Locate the cell with the specified text and output its (X, Y) center coordinate. 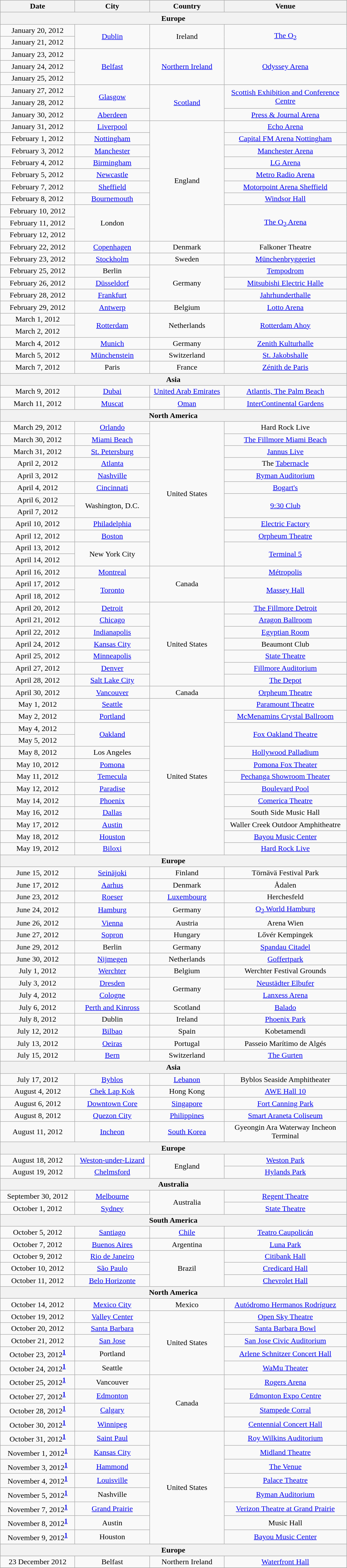
Lebanon (187, 1079)
Hungary (187, 935)
May 5, 2012 (38, 741)
The Fillmore Miami Beach (285, 440)
March 2, 2012 (38, 331)
May 1, 2012 (38, 704)
October 27, 20121 (38, 1396)
Herchesfeld (285, 897)
Pechanga Showroom Theater (285, 777)
Aarhus (112, 885)
Philadelphia (112, 524)
The Depot (285, 680)
April 30, 2012 (38, 692)
Weston-under-Lizard (112, 1160)
Grand Prairie (112, 1509)
Oman (187, 403)
Nottingham (112, 138)
Atlanta (112, 464)
Incheon (112, 1132)
November 9, 20121 (38, 1537)
April 21, 2012 (38, 620)
Open Sky Theatre (285, 1317)
October 11, 2012 (38, 1281)
March 29, 2012 (38, 427)
Frankfurt (112, 295)
July 6, 2012 (38, 1007)
O2 World Hamburg (285, 910)
Egyptian Room (285, 632)
St. Jakobshalle (285, 355)
Rogers Arena (285, 1382)
June 15, 2012 (38, 873)
France (187, 367)
Portugal (187, 1043)
9:30 Club (285, 506)
Santa Barbara Bowl (285, 1329)
Kobetamendi (285, 1031)
June 29, 2012 (38, 947)
Münchenstein (112, 355)
April 22, 2012 (38, 632)
Finland (187, 873)
October 21, 2012 (38, 1341)
Oeiras (112, 1043)
Cincinnati (112, 488)
Odyssey Arena (285, 66)
Munich (112, 343)
October 25, 20121 (38, 1382)
Seinäjoki (112, 873)
July 17, 2012 (38, 1079)
February 28, 2012 (38, 295)
Bournemouth (112, 199)
Copenhagen (112, 247)
Neustädter Elbufer (285, 983)
Bogart's (285, 488)
September 30, 2012 (38, 1196)
Edmonton (112, 1396)
Luxembourg (187, 897)
Balado (285, 1007)
Liverpool (112, 126)
January 21, 2012 (38, 42)
November 8, 20121 (38, 1523)
October 19, 2012 (38, 1317)
April 24, 2012 (38, 644)
Metro Radio Arena (285, 175)
January 28, 2012 (38, 102)
June 23, 2012 (38, 897)
January 31, 2012 (38, 126)
City (112, 6)
Valley Center (112, 1317)
August 11, 2012 (38, 1132)
April 4, 2012 (38, 488)
February 8, 2012 (38, 199)
Aberdeen (112, 114)
November 3, 20121 (38, 1467)
Beaumont Club (285, 644)
Dubai (112, 391)
Scottish Exhibition and Conference Centre (285, 96)
February 1, 2012 (38, 138)
New York City (112, 554)
Byblos Seaside Amphitheater (285, 1079)
Biloxi (112, 849)
November 4, 20121 (38, 1480)
Midland Theatre (285, 1453)
March 11, 2012 (38, 403)
The O2 Arena (285, 223)
Credicard Hall (285, 1269)
May 2, 2012 (38, 716)
July 13, 2012 (38, 1043)
Luna Park (285, 1244)
Newcastle (112, 175)
March 7, 2012 (38, 367)
May 18, 2012 (38, 837)
Jahrhunderthalle (285, 295)
AWE Hall 10 (285, 1091)
Oakland (112, 734)
November 1, 20121 (38, 1453)
The Tabernacle (285, 464)
Winnipeg (112, 1424)
Louisville (112, 1480)
Rotterdam Ahoy (285, 325)
October 7, 2012 (38, 1244)
Electric Factory (285, 524)
São Paulo (112, 1269)
Phoenix (112, 801)
August 18, 2012 (38, 1160)
Spandau Citadel (285, 947)
Manchester (112, 151)
February 25, 2012 (38, 271)
Regent Theatre (285, 1196)
Zenith Kulturhalle (285, 343)
February 10, 2012 (38, 211)
Weston Park (285, 1160)
July 1, 2012 (38, 971)
April 10, 2012 (38, 524)
October 24, 20121 (38, 1368)
Lotto Arena (285, 307)
May 8, 2012 (38, 753)
Mitsubishi Electric Halle (285, 283)
Verizon Theatre at Grand Prairie (285, 1509)
Atlantis, The Palm Beach (285, 391)
Hollywood Palladium (285, 753)
Mexico (187, 1305)
Capital FM Arena Nottingham (285, 138)
London (112, 223)
San Jose (112, 1341)
Miami Beach (112, 440)
Pomona Fox Theater (285, 765)
August 19, 2012 (38, 1172)
Quezon City (112, 1116)
Comerica Theatre (285, 801)
Chevrolet Hall (285, 1281)
Waterfront Hall (285, 1562)
Detroit (112, 608)
United Arab Emirates (187, 391)
Mexico City (112, 1305)
Dresden (112, 983)
February 5, 2012 (38, 175)
Salt Lake City (112, 680)
Lanxess Arena (285, 995)
Nijmegen (112, 959)
Hammond (112, 1467)
October 30, 20121 (38, 1424)
Lővér Kempingek (285, 935)
Washington, D.C. (112, 506)
Perth and Kinross (112, 1007)
October 28, 20121 (38, 1410)
Birmingham (112, 163)
May 10, 2012 (38, 765)
LG Arena (285, 163)
February 23, 2012 (38, 259)
Goffertpark (285, 959)
February 22, 2012 (38, 247)
Métropolis (285, 572)
Cologne (112, 995)
Törnävä Festival Park (285, 873)
April 18, 2012 (38, 596)
The O2 (285, 36)
Saint Paul (112, 1438)
Autódromo Hermanos Rodríguez (285, 1305)
February 3, 2012 (38, 151)
Bilbao (112, 1031)
Rio de Janeiro (112, 1256)
October 1, 2012 (38, 1208)
February 12, 2012 (38, 235)
Paramount Theatre (285, 704)
Boston (112, 536)
April 28, 2012 (38, 680)
Münchenbryggeriet (285, 259)
Austria (187, 923)
Smart Araneta Coliseum (285, 1116)
Tempodrom (285, 271)
Argentina (187, 1244)
Palace Theatre (285, 1480)
Montreal (112, 572)
Belo Horizonte (112, 1281)
October 9, 2012 (38, 1256)
Press & Journal Arena (285, 114)
Paradise (112, 789)
Antwerp (112, 307)
Passeio Marítimo de Algés (285, 1043)
Philippines (187, 1116)
Manchester Arena (285, 151)
April 12, 2012 (38, 536)
October 20, 2012 (38, 1329)
Chile (187, 1232)
Melbourne (112, 1196)
Echo Arena (285, 126)
April 3, 2012 (38, 476)
Buenos Aires (112, 1244)
January 30, 2012 (38, 114)
Zénith de Paris (285, 367)
Arena Wien (285, 923)
August 8, 2012 (38, 1116)
WaMu Theater (285, 1368)
Hamburg (112, 910)
April 7, 2012 (38, 512)
Windsor Hall (285, 199)
May 17, 2012 (38, 825)
Gyeongin Ara Waterway Incheon Terminal (285, 1132)
Brazil (187, 1268)
Date (38, 6)
March 9, 2012 (38, 391)
February 4, 2012 (38, 163)
Ådalen (285, 885)
Aragon Ballroom (285, 620)
South Korea (187, 1132)
Teatro Caupolicán (285, 1232)
Falkoner Theatre (285, 247)
Roy Wilkins Auditorium (285, 1438)
Santiago (112, 1232)
Terminal 5 (285, 554)
Vienna (112, 923)
Roeser (112, 897)
February 7, 2012 (38, 187)
Phoenix Park (285, 1019)
February 29, 2012 (38, 307)
Sheffield (112, 187)
November 5, 20121 (38, 1495)
Singapore (187, 1104)
InterContinental Gardens (285, 403)
Minneapolis (112, 656)
Fillmore Auditorium (285, 668)
April 17, 2012 (38, 584)
October 31, 20121 (38, 1438)
April 13, 2012 (38, 548)
Chicago (112, 620)
The Fillmore Detroit (285, 608)
Chelmsford (112, 1172)
April 2, 2012 (38, 464)
July 12, 2012 (38, 1031)
Calgary (112, 1410)
May 4, 2012 (38, 728)
February 26, 2012 (38, 283)
June 17, 2012 (38, 885)
August 6, 2012 (38, 1104)
February 11, 2012 (38, 223)
April 6, 2012 (38, 500)
McMenamins Crystal Ballroom (285, 716)
Muscat (112, 403)
Glasgow (112, 96)
San Jose Civic Auditorium (285, 1341)
July 8, 2012 (38, 1019)
January 25, 2012 (38, 78)
Waller Creek Outdoor Amphitheatre (285, 825)
July 15, 2012 (38, 1055)
Temecula (112, 777)
Orlando (112, 427)
March 30, 2012 (38, 440)
Düsseldorf (112, 283)
Indianapolis (112, 632)
April 16, 2012 (38, 572)
July 4, 2012 (38, 995)
October 14, 2012 (38, 1305)
Hylands Park (285, 1172)
May 14, 2012 (38, 801)
January 27, 2012 (38, 90)
April 25, 2012 (38, 656)
October 5, 2012 (38, 1232)
Motorpoint Arena Sheffield (285, 187)
Bern (112, 1055)
April 27, 2012 (38, 668)
June 24, 2012 (38, 910)
July 3, 2012 (38, 983)
Stampede Corral (285, 1410)
The Venue (285, 1467)
May 19, 2012 (38, 849)
Hong Kong (187, 1091)
Stockholm (112, 259)
Spain (187, 1031)
Dallas (112, 813)
November 7, 20121 (38, 1509)
South Side Music Hall (285, 813)
Edmonton Expo Centre (285, 1396)
The Gurten (285, 1055)
January 23, 2012 (38, 54)
St. Petersburg (112, 452)
March 1, 2012 (38, 319)
Country (187, 6)
October 23, 20121 (38, 1354)
Chek Lap Kok (112, 1091)
April 20, 2012 (38, 608)
May 11, 2012 (38, 777)
Los Angeles (112, 753)
Denver (112, 668)
South America (173, 1220)
May 12, 2012 (38, 789)
June 27, 2012 (38, 935)
Paris (112, 367)
March 31, 2012 (38, 452)
January 20, 2012 (38, 30)
Venue (285, 6)
June 30, 2012 (38, 959)
Sweden (187, 259)
23 December 2012 (38, 1562)
Centennial Concert Hall (285, 1424)
October 10, 2012 (38, 1269)
Werchter (112, 971)
Downtown Core (112, 1104)
March 5, 2012 (38, 355)
Boulevard Pool (285, 789)
June 26, 2012 (38, 923)
Massey Hall (285, 590)
August 4, 2012 (38, 1091)
Sopron (112, 935)
March 4, 2012 (38, 343)
Fort Canning Park (285, 1104)
Jannus Live (285, 452)
Toronto (112, 590)
Santa Barbara (112, 1329)
April 14, 2012 (38, 560)
January 24, 2012 (38, 66)
Fox Oakland Theatre (285, 734)
Arlene Schnitzer Concert Hall (285, 1354)
Rotterdam (112, 325)
Byblos (112, 1079)
Citibank Hall (285, 1256)
May 16, 2012 (38, 813)
Music Hall (285, 1523)
Sydney (112, 1208)
Werchter Festival Grounds (285, 971)
Pomona (112, 765)
